Extract the [x, y] coordinate from the center of the cell holding the provided text.  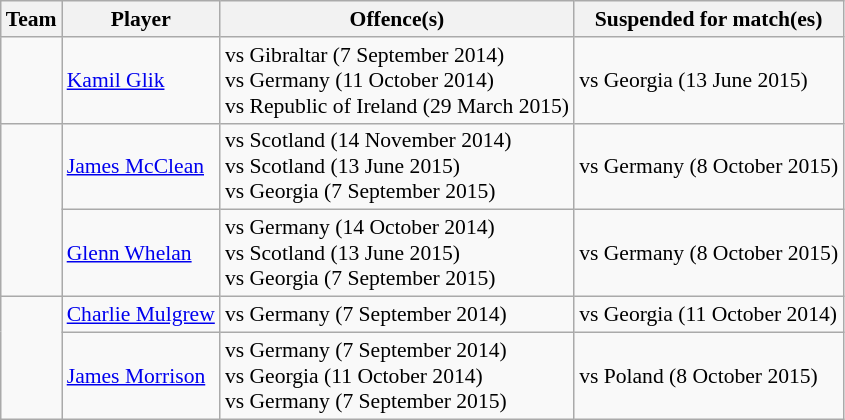
vs Germany (7 September 2014) vs Georgia (11 October 2014) vs Germany (7 September 2015) [397, 376]
vs Gibraltar (7 September 2014) vs Germany (11 October 2014) vs Republic of Ireland (29 March 2015) [397, 80]
vs Poland (8 October 2015) [708, 376]
Suspended for match(es) [708, 19]
vs Georgia (11 October 2014) [708, 315]
Offence(s) [397, 19]
James Morrison [141, 376]
vs Georgia (13 June 2015) [708, 80]
James McClean [141, 166]
vs Germany (7 September 2014) [397, 315]
Team [32, 19]
vs Germany (14 October 2014) vs Scotland (13 June 2015) vs Georgia (7 September 2015) [397, 254]
Charlie Mulgrew [141, 315]
Kamil Glik [141, 80]
Player [141, 19]
vs Scotland (14 November 2014) vs Scotland (13 June 2015) vs Georgia (7 September 2015) [397, 166]
Glenn Whelan [141, 254]
